Find where the given text appears and provide that cell's center as (X, Y) coordinate. 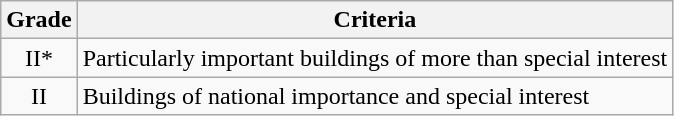
II* (39, 58)
Particularly important buildings of more than special interest (375, 58)
Criteria (375, 20)
Buildings of national importance and special interest (375, 96)
Grade (39, 20)
II (39, 96)
